Locate the cell with the specified text and output its [X, Y] center coordinate. 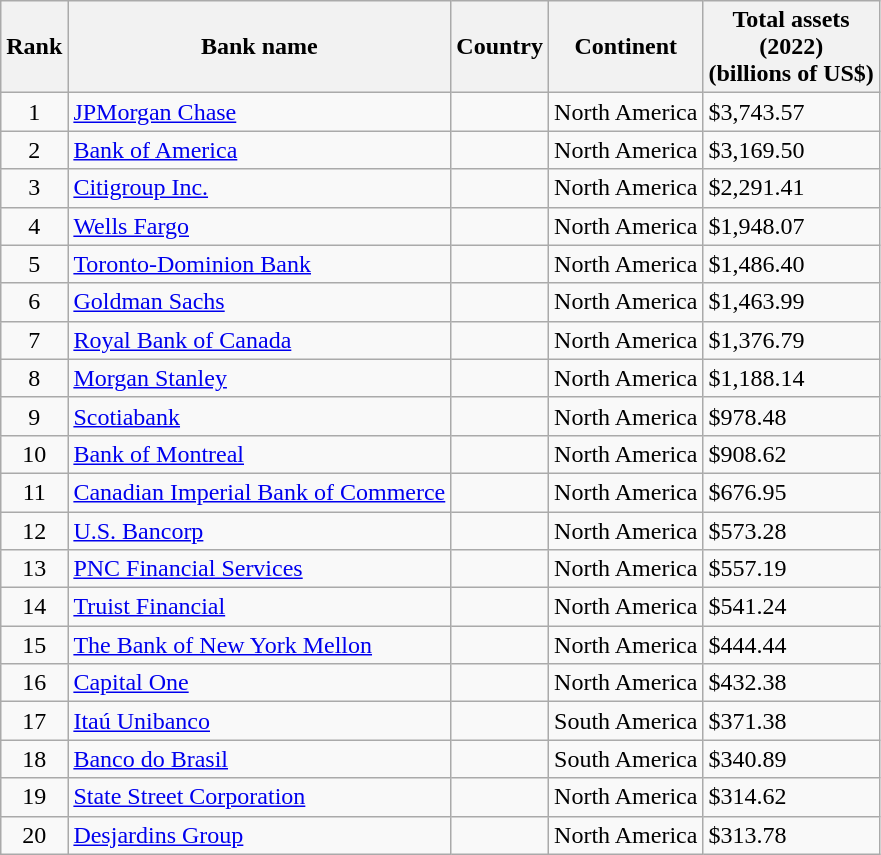
11 [34, 492]
5 [34, 264]
Citigroup Inc. [260, 188]
JPMorgan Chase [260, 112]
Banco do Brasil [260, 759]
10 [34, 454]
1 [34, 112]
18 [34, 759]
$371.38 [791, 721]
Wells Fargo [260, 226]
14 [34, 607]
9 [34, 416]
State Street Corporation [260, 797]
$1,376.79 [791, 340]
$432.38 [791, 683]
$676.95 [791, 492]
8 [34, 378]
Total assets(2022)(billions of US$) [791, 47]
6 [34, 302]
The Bank of New York Mellon [260, 645]
$1,463.99 [791, 302]
16 [34, 683]
Bank name [260, 47]
PNC Financial Services [260, 569]
$1,948.07 [791, 226]
U.S. Bancorp [260, 531]
$444.44 [791, 645]
Truist Financial [260, 607]
$313.78 [791, 835]
15 [34, 645]
3 [34, 188]
17 [34, 721]
20 [34, 835]
$2,291.41 [791, 188]
$1,188.14 [791, 378]
Rank [34, 47]
$908.62 [791, 454]
19 [34, 797]
Bank of Montreal [260, 454]
Royal Bank of Canada [260, 340]
$314.62 [791, 797]
$340.89 [791, 759]
Goldman Sachs [260, 302]
Morgan Stanley [260, 378]
$541.24 [791, 607]
Itaú Unibanco [260, 721]
2 [34, 150]
Scotiabank [260, 416]
$978.48 [791, 416]
13 [34, 569]
4 [34, 226]
Canadian Imperial Bank of Commerce [260, 492]
$1,486.40 [791, 264]
12 [34, 531]
7 [34, 340]
Toronto-Dominion Bank [260, 264]
Capital One [260, 683]
Desjardins Group [260, 835]
Continent [626, 47]
$573.28 [791, 531]
Country [500, 47]
$557.19 [791, 569]
$3,169.50 [791, 150]
Bank of America [260, 150]
$3,743.57 [791, 112]
